Search for the cell housing the specified text and yield its [X, Y] center coordinate. 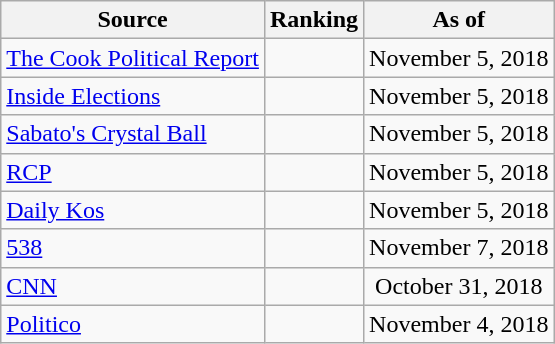
The Cook Political Report [133, 58]
538 [133, 248]
Source [133, 20]
Daily Kos [133, 210]
CNN [133, 286]
Ranking [314, 20]
Sabato's Crystal Ball [133, 134]
Inside Elections [133, 96]
November 7, 2018 [459, 248]
October 31, 2018 [459, 286]
November 4, 2018 [459, 324]
Politico [133, 324]
RCP [133, 172]
As of [459, 20]
